Return the (x, y) coordinate for the center point of the cell that contains the specified text.  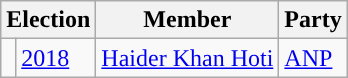
Party (313, 20)
Haider Khan Hoti (188, 58)
2018 (56, 58)
ANP (313, 58)
Member (188, 20)
Election (48, 20)
